Pinpoint the cell where the given text exists, returning its (X, Y) midpoint coordinate. 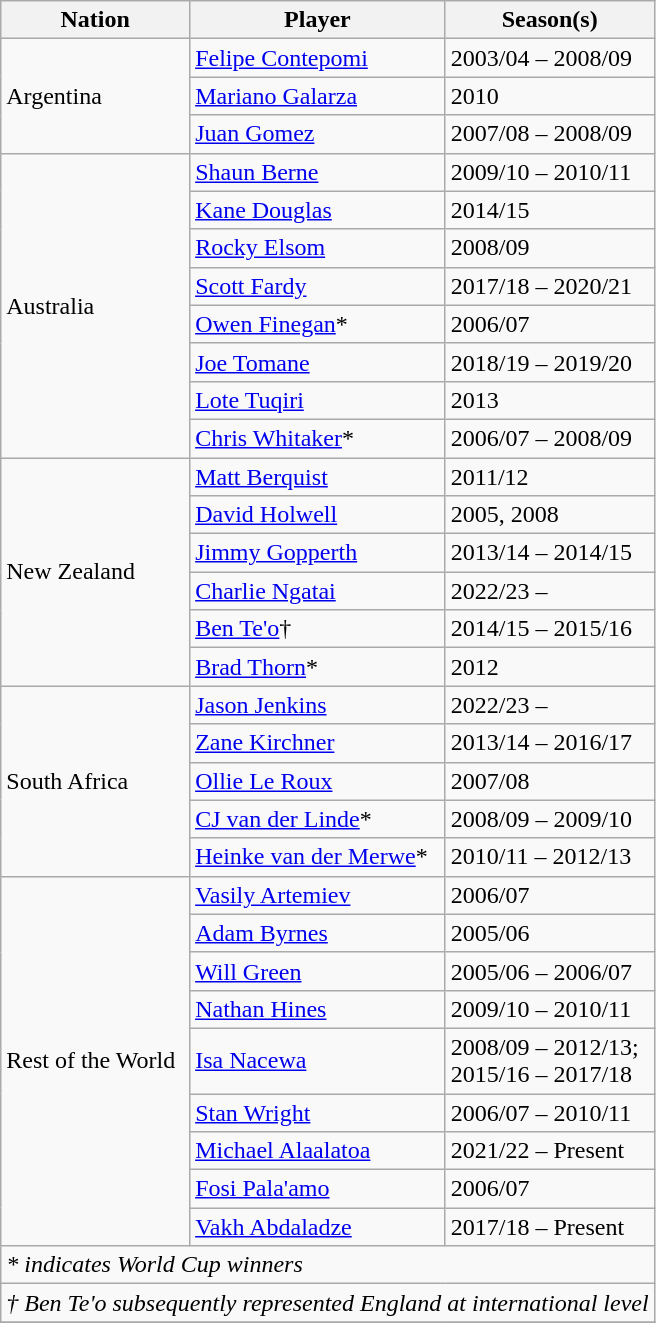
Brad Thorn* (318, 667)
Fosi Pala'amo (318, 1189)
Lote Tuqiri (318, 400)
New Zealand (96, 572)
2017/18 – 2020/21 (550, 286)
Player (318, 20)
Mariano Galarza (318, 96)
2008/09 – 2009/10 (550, 819)
Felipe Contepomi (318, 58)
† Ben Te'o subsequently represented England at international level (328, 1303)
2006/07 – 2010/11 (550, 1113)
Rocky Elsom (318, 248)
Season(s) (550, 20)
Michael Alaalatoa (318, 1151)
Ben Te'o† (318, 629)
Argentina (96, 96)
2005/06 – 2006/07 (550, 971)
2012 (550, 667)
Ollie Le Roux (318, 781)
2021/22 – Present (550, 1151)
Charlie Ngatai (318, 591)
Jason Jenkins (318, 705)
2017/18 – Present (550, 1227)
2007/08 – 2008/09 (550, 134)
Nathan Hines (318, 1009)
CJ van der Linde* (318, 819)
2013/14 – 2016/17 (550, 743)
2014/15 – 2015/16 (550, 629)
2018/19 – 2019/20 (550, 362)
Stan Wright (318, 1113)
Nation (96, 20)
David Holwell (318, 515)
Shaun Berne (318, 172)
Rest of the World (96, 1061)
2010/11 – 2012/13 (550, 857)
* indicates World Cup winners (328, 1265)
Matt Berquist (318, 477)
2013 (550, 400)
Will Green (318, 971)
Kane Douglas (318, 210)
2008/09 (550, 248)
Adam Byrnes (318, 933)
2005/06 (550, 933)
Juan Gomez (318, 134)
Vasily Artemiev (318, 895)
2014/15 (550, 210)
2013/14 – 2014/15 (550, 553)
Owen Finegan* (318, 324)
Isa Nacewa (318, 1060)
Zane Kirchner (318, 743)
Australia (96, 305)
2011/12 (550, 477)
2006/07 – 2008/09 (550, 438)
Heinke van der Merwe* (318, 857)
2008/09 – 2012/13;2015/16 – 2017/18 (550, 1060)
2010 (550, 96)
Vakh Abdaladze (318, 1227)
Jimmy Gopperth (318, 553)
Joe Tomane (318, 362)
Scott Fardy (318, 286)
2003/04 – 2008/09 (550, 58)
2007/08 (550, 781)
South Africa (96, 781)
Chris Whitaker* (318, 438)
2005, 2008 (550, 515)
